Capture the cell that displays the provided text and extract its (X, Y) central coordinate. 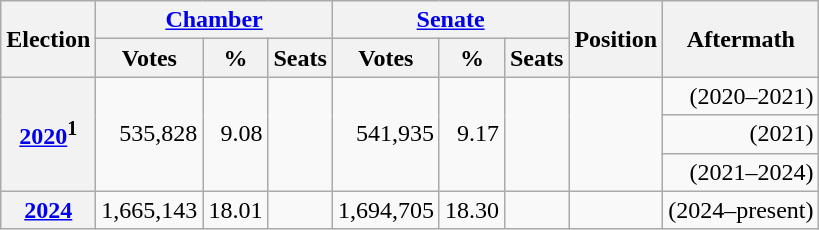
Position (616, 39)
Senate (450, 20)
Aftermath (741, 39)
Election (48, 39)
(2021–2024) (741, 172)
(2020–2021) (741, 96)
(2024–present) (741, 210)
9.08 (236, 134)
20201 (48, 134)
18.01 (236, 210)
1,665,143 (150, 210)
541,935 (386, 134)
2024 (48, 210)
(2021) (741, 134)
1,694,705 (386, 210)
9.17 (472, 134)
18.30 (472, 210)
Chamber (214, 20)
535,828 (150, 134)
